Locate the cell with the specified text and output its [X, Y] center coordinate. 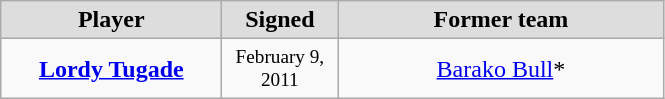
February 9, 2011 [280, 69]
Former team [501, 20]
Signed [280, 20]
Player [112, 20]
Barako Bull* [501, 69]
Lordy Tugade [112, 69]
